Extract the (x, y) coordinate from the center of the cell holding the provided text.  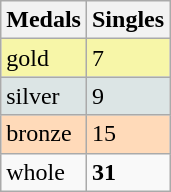
bronze (44, 134)
Medals (44, 20)
15 (128, 134)
7 (128, 58)
silver (44, 96)
31 (128, 172)
9 (128, 96)
Singles (128, 20)
gold (44, 58)
whole (44, 172)
